Determine the (x, y) coordinate at the center of the cell enclosing the given text.  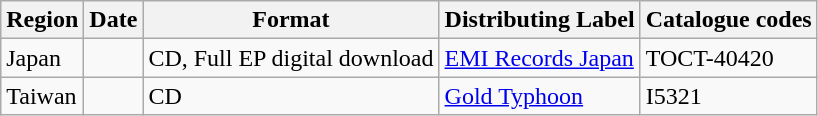
TOCT-40420 (728, 58)
CD (291, 96)
Region (42, 20)
Taiwan (42, 96)
Japan (42, 58)
I5321 (728, 96)
Gold Typhoon (540, 96)
CD, Full EP digital download (291, 58)
Catalogue codes (728, 20)
EMI Records Japan (540, 58)
Format (291, 20)
Distributing Label (540, 20)
Date (114, 20)
